Detect which cell encompasses the target text, then output its (X, Y) center coordinate. 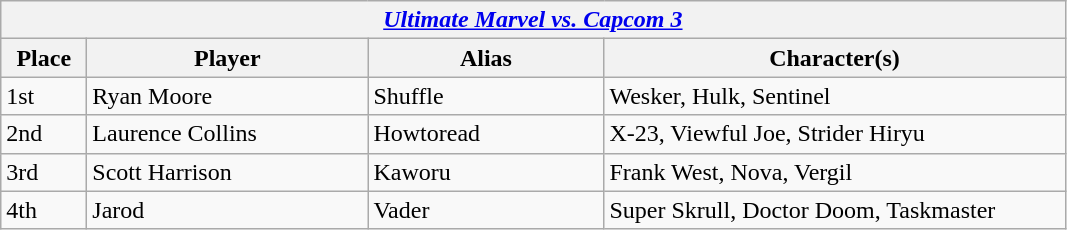
4th (44, 210)
1st (44, 96)
Jarod (228, 210)
Scott Harrison (228, 172)
Character(s) (834, 58)
Player (228, 58)
Frank West, Nova, Vergil (834, 172)
X-23, Viewful Joe, Strider Hiryu (834, 134)
Kaworu (486, 172)
Shuffle (486, 96)
Ryan Moore (228, 96)
Place (44, 58)
2nd (44, 134)
Vader (486, 210)
Howtoread (486, 134)
Super Skrull, Doctor Doom, Taskmaster (834, 210)
Laurence Collins (228, 134)
Alias (486, 58)
Ultimate Marvel vs. Capcom 3 (533, 20)
Wesker, Hulk, Sentinel (834, 96)
3rd (44, 172)
